Output the (X, Y) coordinate of the center of the cell containing the given text.  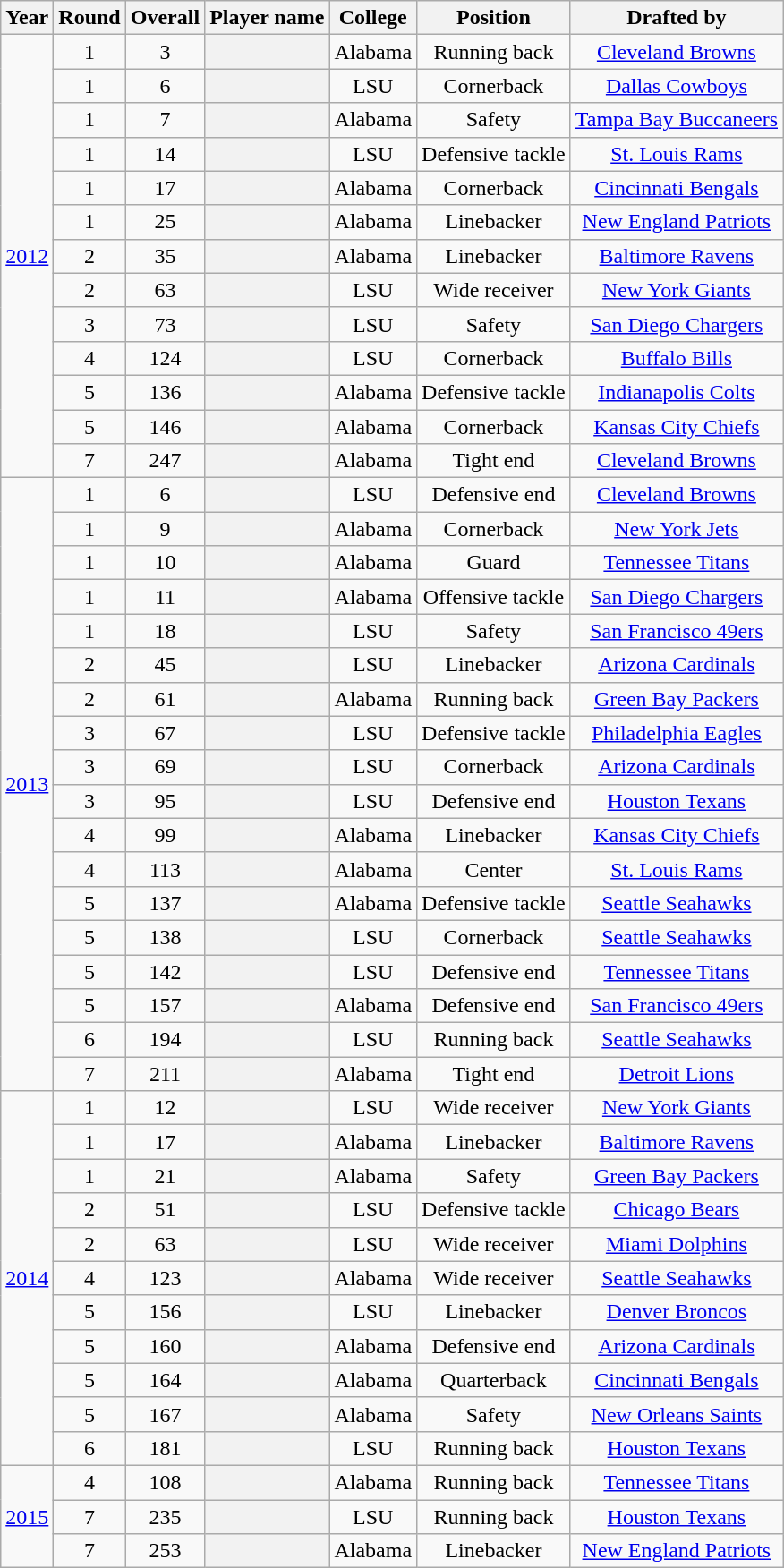
Guard (494, 563)
Chicago Bears (677, 1210)
45 (165, 665)
2014 (27, 1278)
99 (165, 835)
2013 (27, 784)
51 (165, 1210)
167 (165, 1414)
Round (89, 18)
Denver Broncos (677, 1312)
73 (165, 324)
194 (165, 1040)
Tampa Bay Buccaneers (677, 120)
247 (165, 461)
136 (165, 392)
156 (165, 1312)
Buffalo Bills (677, 358)
61 (165, 699)
253 (165, 1551)
21 (165, 1176)
Philadelphia Eagles (677, 733)
Detroit Lions (677, 1074)
138 (165, 937)
181 (165, 1448)
Dallas Cowboys (677, 86)
9 (165, 529)
35 (165, 256)
160 (165, 1346)
25 (165, 222)
Offensive tackle (494, 597)
124 (165, 358)
137 (165, 903)
95 (165, 801)
College (373, 18)
123 (165, 1278)
Miami Dolphins (677, 1244)
New Orleans Saints (677, 1414)
Drafted by (677, 18)
11 (165, 597)
108 (165, 1482)
67 (165, 733)
18 (165, 631)
235 (165, 1517)
69 (165, 767)
Year (27, 18)
Overall (165, 18)
2015 (27, 1516)
142 (165, 971)
157 (165, 1006)
Position (494, 18)
14 (165, 154)
Player name (267, 18)
146 (165, 427)
211 (165, 1074)
New York Jets (677, 529)
113 (165, 869)
12 (165, 1108)
Quarterback (494, 1380)
164 (165, 1380)
Center (494, 869)
2012 (27, 256)
Indianapolis Colts (677, 392)
10 (165, 563)
